Provide the (x, y) coordinate of the cell's center where the given text is located.  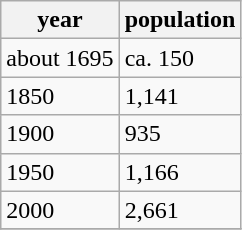
2000 (60, 210)
1950 (60, 172)
population (180, 20)
ca. 150 (180, 58)
1,141 (180, 96)
935 (180, 134)
year (60, 20)
1,166 (180, 172)
1900 (60, 134)
2,661 (180, 210)
about 1695 (60, 58)
1850 (60, 96)
